Locate the cell with the specified text and output its [X, Y] center coordinate. 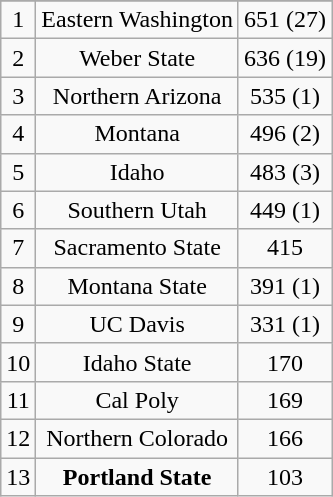
Northern Arizona [138, 96]
449 (1) [284, 210]
11 [18, 400]
415 [284, 248]
13 [18, 477]
331 (1) [284, 324]
12 [18, 438]
Portland State [138, 477]
169 [284, 400]
Cal Poly [138, 400]
Montana State [138, 286]
Idaho State [138, 362]
Sacramento State [138, 248]
8 [18, 286]
1 [18, 20]
636 (19) [284, 58]
103 [284, 477]
391 (1) [284, 286]
170 [284, 362]
483 (3) [284, 172]
Northern Colorado [138, 438]
Southern Utah [138, 210]
7 [18, 248]
9 [18, 324]
166 [284, 438]
3 [18, 96]
Idaho [138, 172]
4 [18, 134]
Eastern Washington [138, 20]
5 [18, 172]
2 [18, 58]
Weber State [138, 58]
6 [18, 210]
651 (27) [284, 20]
496 (2) [284, 134]
10 [18, 362]
UC Davis [138, 324]
Montana [138, 134]
535 (1) [284, 96]
